Capture the cell that displays the provided text and extract its [X, Y] central coordinate. 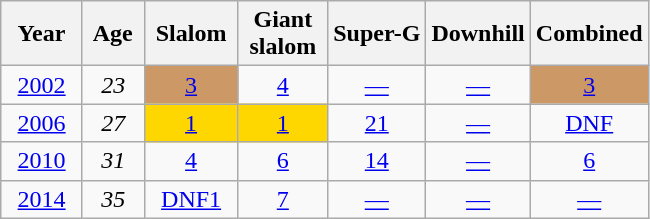
Giant slalom [283, 34]
2006 [42, 123]
14 [377, 161]
Year [42, 34]
35 [113, 199]
27 [113, 123]
7 [283, 199]
21 [377, 123]
2002 [42, 85]
2010 [42, 161]
Age [113, 34]
DNF [589, 123]
2014 [42, 199]
31 [113, 161]
DNF1 [191, 199]
Combined [589, 34]
Super-G [377, 34]
23 [113, 85]
Slalom [191, 34]
Downhill [478, 34]
